Identify which cell holds the provided text, then report its [X, Y] central coordinate. 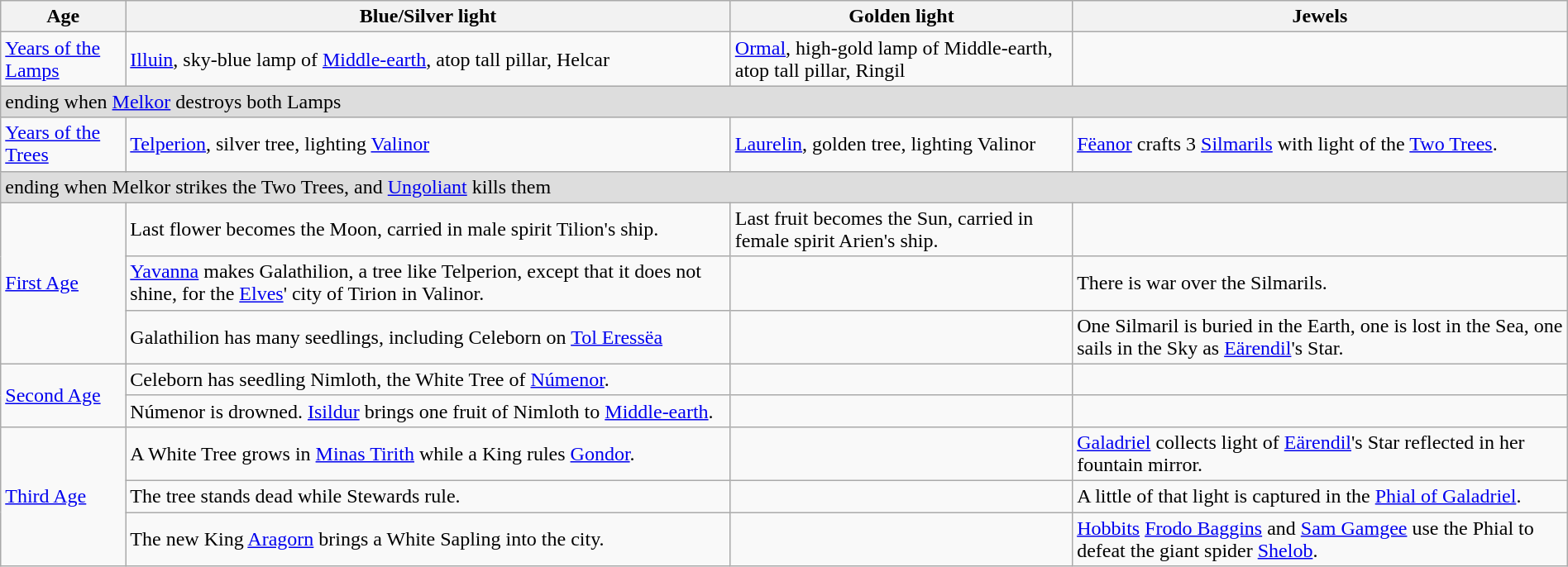
Age [63, 17]
Yavanna makes Galathilion, a tree like Telperion, except that it does not shine, for the Elves' city of Tirion in Valinor. [428, 283]
One Silmaril is buried in the Earth, one is lost in the Sea, one sails in the Sky as Eärendil's Star. [1320, 337]
A White Tree grows in Minas Tirith while a King rules Gondor. [428, 453]
The new King Aragorn brings a White Sapling into the city. [428, 539]
Illuin, sky-blue lamp of Middle-earth, atop tall pillar, Helcar [428, 60]
Years of the Lamps [63, 60]
Celeborn has seedling Nimloth, the White Tree of Númenor. [428, 379]
Jewels [1320, 17]
The tree stands dead while Stewards rule. [428, 496]
Ormal, high-gold lamp of Middle-earth, atop tall pillar, Ringil [901, 60]
Last fruit becomes the Sun, carried in female spirit Arien's ship. [901, 230]
A little of that light is captured in the Phial of Galadriel. [1320, 496]
Years of the Trees [63, 144]
There is war over the Silmarils. [1320, 283]
Golden light [901, 17]
Second Age [63, 395]
Fëanor crafts 3 Silmarils with light of the Two Trees. [1320, 144]
Galadriel collects light of Eärendil's Star reflected in her fountain mirror. [1320, 453]
ending when Melkor destroys both Lamps [784, 102]
Blue/Silver light [428, 17]
Third Age [63, 496]
Last flower becomes the Moon, carried in male spirit Tilion's ship. [428, 230]
Númenor is drowned. Isildur brings one fruit of Nimloth to Middle-earth. [428, 411]
Hobbits Frodo Baggins and Sam Gamgee use the Phial to defeat the giant spider Shelob. [1320, 539]
Telperion, silver tree, lighting Valinor [428, 144]
Laurelin, golden tree, lighting Valinor [901, 144]
ending when Melkor strikes the Two Trees, and Ungoliant kills them [784, 187]
Galathilion has many seedlings, including Celeborn on Tol Eressëa [428, 337]
First Age [63, 283]
